Return (X, Y) of the center of cell containing provided text 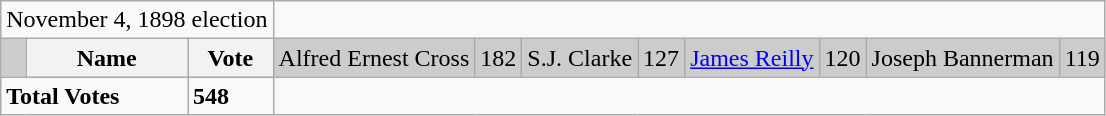
Name (107, 58)
Joseph Bannerman (962, 58)
120 (842, 58)
119 (1082, 58)
182 (498, 58)
James Reilly (752, 58)
November 4, 1898 election (137, 20)
Alfred Ernest Cross (374, 58)
127 (662, 58)
548 (231, 96)
S.J. Clarke (580, 58)
Total Votes (94, 96)
Vote (231, 58)
